Detect which cell encompasses the target text, then output its (X, Y) center coordinate. 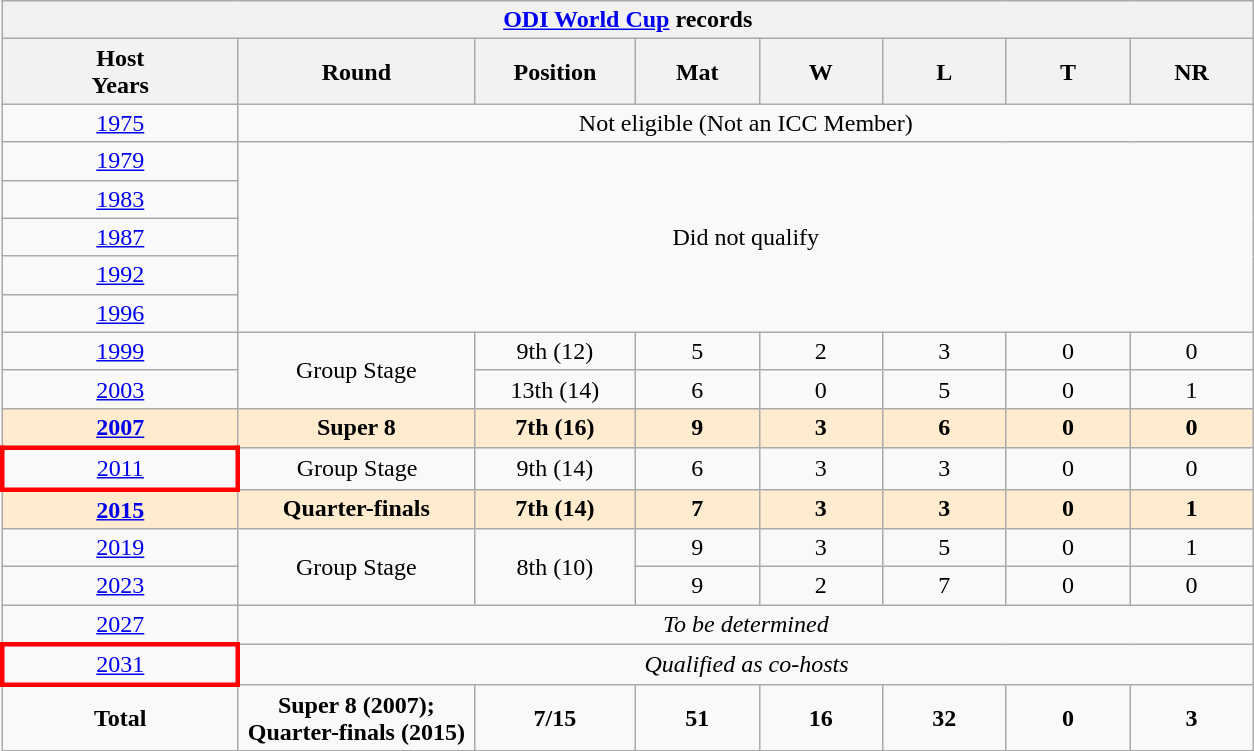
T (1068, 72)
2031 (120, 664)
32 (945, 718)
9th (14) (554, 468)
1987 (120, 237)
1979 (120, 161)
ODI World Cup records (628, 20)
W (821, 72)
Total (120, 718)
HostYears (120, 72)
Position (554, 72)
2019 (120, 548)
1999 (120, 351)
1983 (120, 199)
2007 (120, 428)
8th (10) (554, 567)
7th (14) (554, 509)
1975 (120, 123)
1992 (120, 275)
Quarter-finals (356, 509)
2003 (120, 389)
7th (16) (554, 428)
1996 (120, 313)
Qualified as co-hosts (746, 664)
2011 (120, 468)
To be determined (746, 625)
Not eligible (Not an ICC Member) (746, 123)
Did not qualify (746, 237)
NR (1192, 72)
L (945, 72)
13th (14) (554, 389)
2027 (120, 625)
2015 (120, 509)
9th (12) (554, 351)
16 (821, 718)
7/15 (554, 718)
Round (356, 72)
Super 8 (356, 428)
Super 8 (2007); Quarter-finals (2015) (356, 718)
Mat (697, 72)
51 (697, 718)
2023 (120, 586)
